Identify which cell holds the provided text, then report its [X, Y] central coordinate. 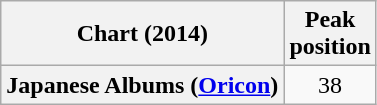
38 [330, 85]
Peak position [330, 34]
Japanese Albums (Oricon) [142, 85]
Chart (2014) [142, 34]
